From the cell containing the given text, extract its center point as [x, y] coordinate. 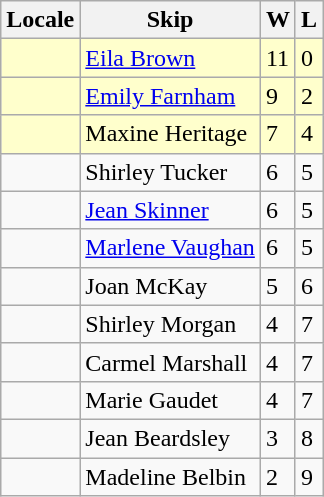
Jean Skinner [170, 210]
L [308, 20]
Jean Beardsley [170, 438]
Joan McKay [170, 286]
Emily Farnham [170, 96]
Marlene Vaughan [170, 248]
W [278, 20]
Skip [170, 20]
Shirley Tucker [170, 172]
8 [308, 438]
Maxine Heritage [170, 134]
Madeline Belbin [170, 477]
0 [308, 58]
Carmel Marshall [170, 362]
3 [278, 438]
Shirley Morgan [170, 324]
Eila Brown [170, 58]
Marie Gaudet [170, 400]
Locale [40, 20]
11 [278, 58]
